Extract the (X, Y) coordinate from the center of the cell holding the provided text.  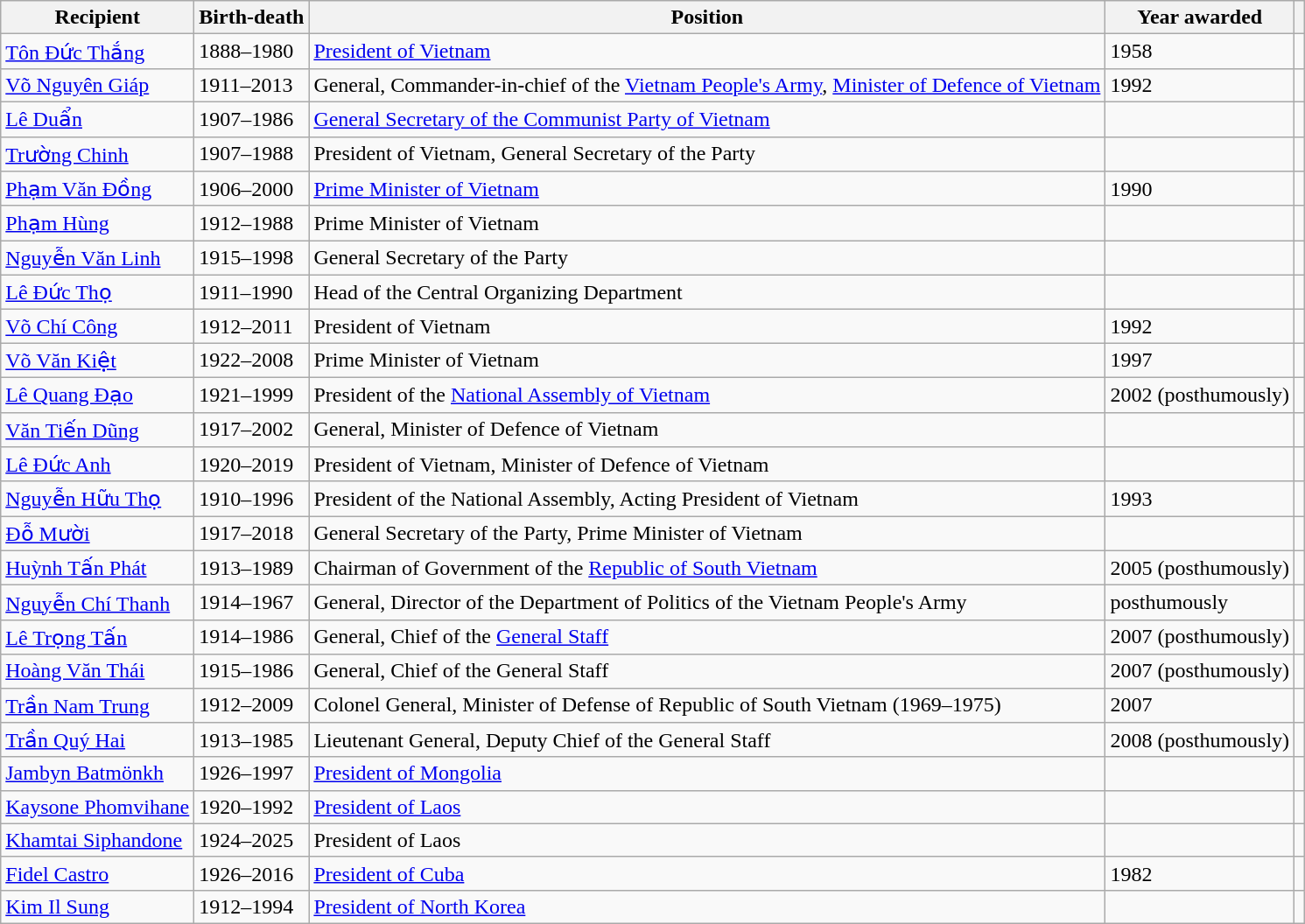
Võ Văn Kiệt (98, 360)
1914–1967 (252, 603)
posthumously (1200, 603)
Trường Chinh (98, 154)
President of Cuba (707, 873)
1911–2013 (252, 85)
Trần Nam Trung (98, 705)
Phạm Hùng (98, 223)
General, Commander-in-chief of the Vietnam People's Army, Minister of Defence of Vietnam (707, 85)
1913–1985 (252, 740)
Lê Đức Thọ (98, 292)
1997 (1200, 360)
Nguyễn Văn Linh (98, 258)
1912–2011 (252, 326)
General, Director of the Department of Politics of the Vietnam People's Army (707, 603)
President of North Korea (707, 906)
1920–2019 (252, 465)
Year awarded (1200, 17)
Võ Nguyên Giáp (98, 85)
President of the National Assembly of Vietnam (707, 395)
Fidel Castro (98, 873)
1921–1999 (252, 395)
1917–2018 (252, 534)
1911–1990 (252, 292)
General Secretary of the Party (707, 258)
Lê Quang Đạo (98, 395)
President of Mongolia (707, 773)
2002 (posthumously) (1200, 395)
1993 (1200, 499)
1907–1988 (252, 154)
Jambyn Batmönkh (98, 773)
Huỳnh Tấn Phát (98, 568)
Chairman of Government of the Republic of South Vietnam (707, 568)
Văn Tiến Dũng (98, 430)
1910–1996 (252, 499)
1990 (1200, 189)
President of Vietnam, Minister of Defence of Vietnam (707, 465)
Nguyễn Hữu Thọ (98, 499)
Colonel General, Minister of Defense of Republic of South Vietnam (1969–1975) (707, 705)
1917–2002 (252, 430)
1888–1980 (252, 52)
Hoàng Văn Thái (98, 671)
Lê Trọng Tấn (98, 637)
Position (707, 17)
Birth-death (252, 17)
1958 (1200, 52)
Kaysone Phomvihane (98, 807)
2007 (1200, 705)
General Secretary of the Party, Prime Minister of Vietnam (707, 534)
Khamtai Siphandone (98, 840)
1922–2008 (252, 360)
Đỗ Mười (98, 534)
Lê Đức Anh (98, 465)
Lieutenant General, Deputy Chief of the General Staff (707, 740)
1907–1986 (252, 119)
1924–2025 (252, 840)
1926–2016 (252, 873)
Trần Quý Hai (98, 740)
1912–1994 (252, 906)
1913–1989 (252, 568)
Phạm Văn Đồng (98, 189)
President of Vietnam, General Secretary of the Party (707, 154)
1920–1992 (252, 807)
Recipient (98, 17)
General, Minister of Defence of Vietnam (707, 430)
1915–1986 (252, 671)
1926–1997 (252, 773)
Head of the Central Organizing Department (707, 292)
2005 (posthumously) (1200, 568)
Võ Chí Công (98, 326)
Kim Il Sung (98, 906)
1914–1986 (252, 637)
Nguyễn Chí Thanh (98, 603)
2008 (posthumously) (1200, 740)
Tôn Đức Thắng (98, 52)
1912–1988 (252, 223)
Lê Duẩn (98, 119)
1915–1998 (252, 258)
President of the National Assembly, Acting President of Vietnam (707, 499)
1912–2009 (252, 705)
General Secretary of the Communist Party of Vietnam (707, 119)
1906–2000 (252, 189)
1982 (1200, 873)
